Determine the [x, y] coordinate at the center of the cell enclosing the given text.  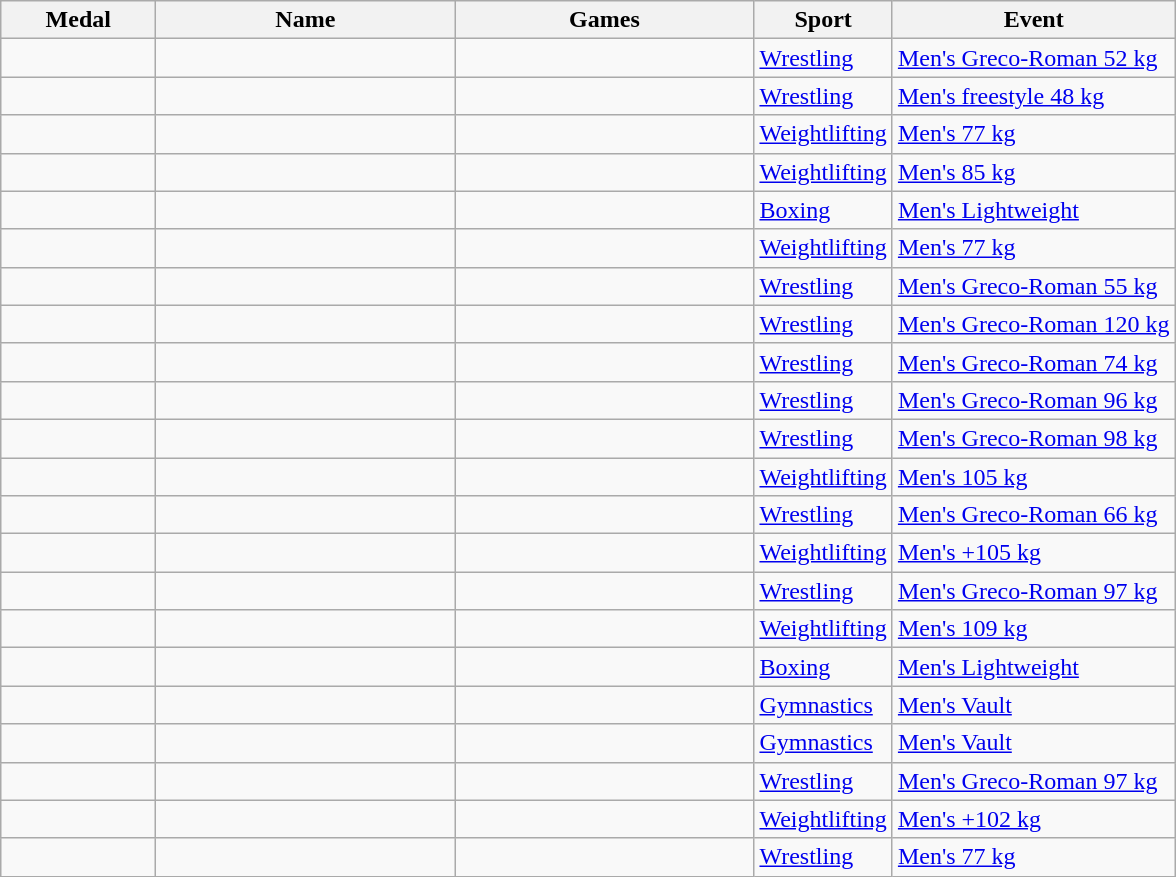
Men's +102 kg [1034, 819]
Men's +105 kg [1034, 553]
Men's Greco-Roman 55 kg [1034, 286]
Men's 105 kg [1034, 477]
Men's Greco-Roman 66 kg [1034, 515]
Event [1034, 20]
Men's freestyle 48 kg [1034, 96]
Men's 109 kg [1034, 629]
Men's Greco-Roman 52 kg [1034, 58]
Men's Greco-Roman 98 kg [1034, 438]
Men's 85 kg [1034, 172]
Games [604, 20]
Men's Greco-Roman 96 kg [1034, 400]
Sport [823, 20]
Men's Greco-Roman 74 kg [1034, 362]
Name [306, 20]
Men's Greco-Roman 120 kg [1034, 324]
Medal [78, 20]
